Identify which cell holds the provided text, then report its (x, y) central coordinate. 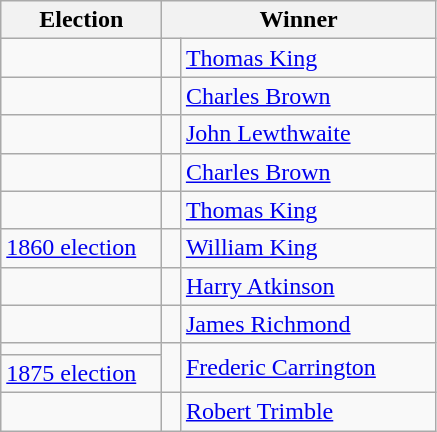
William King (308, 248)
Harry Atkinson (308, 286)
1860 election (82, 248)
James Richmond (308, 324)
1875 election (82, 373)
Election (82, 20)
John Lewthwaite (308, 134)
Robert Trimble (308, 411)
Frederic Carrington (308, 368)
Winner (299, 20)
